Output the (x, y) coordinate of the center of the cell containing the given text.  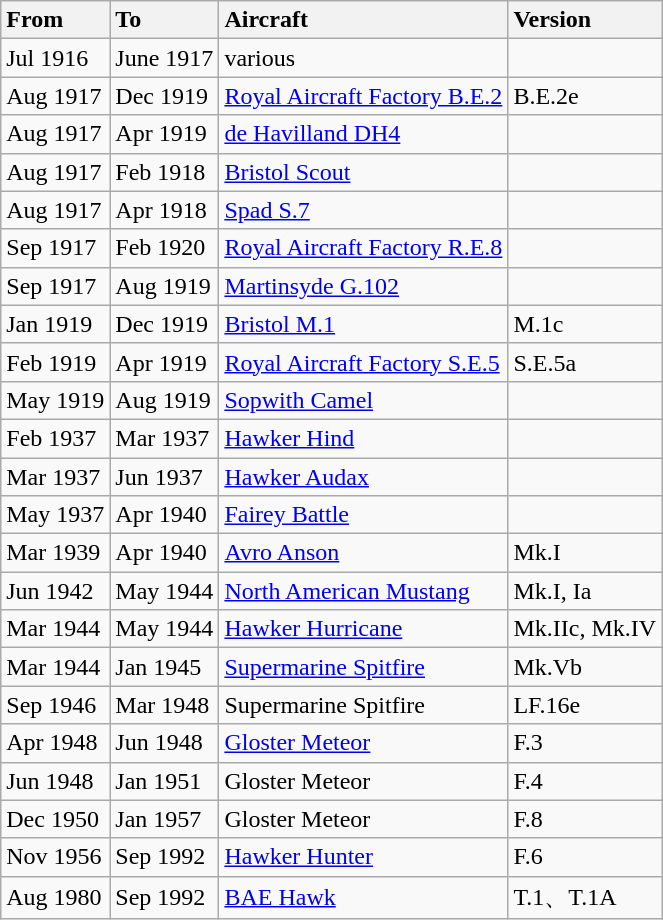
Dec 1950 (56, 819)
North American Mustang (364, 591)
Sep 1946 (56, 705)
Feb 1920 (164, 248)
Royal Aircraft Factory S.E.5 (364, 362)
June 1917 (164, 58)
To (164, 20)
LF.16e (585, 705)
Version (585, 20)
Aug 1980 (56, 898)
Apr 1948 (56, 743)
Avro Anson (364, 553)
Jan 1951 (164, 781)
Hawker Hurricane (364, 629)
Bristol M.1 (364, 324)
From (56, 20)
B.E.2e (585, 96)
Martinsyde G.102 (364, 286)
Jul 1916 (56, 58)
F.3 (585, 743)
Jan 1957 (164, 819)
May 1919 (56, 400)
BAE Hawk (364, 898)
Feb 1937 (56, 438)
F.4 (585, 781)
F.6 (585, 857)
Mk.I (585, 553)
Hawker Hind (364, 438)
Nov 1956 (56, 857)
Bristol Scout (364, 172)
Royal Aircraft Factory B.E.2 (364, 96)
Mar 1948 (164, 705)
Jan 1945 (164, 667)
Mk.IIc, Mk.IV (585, 629)
Fairey Battle (364, 515)
May 1937 (56, 515)
Mk.Vb (585, 667)
F.8 (585, 819)
Spad S.7 (364, 210)
various (364, 58)
Mar 1939 (56, 553)
Feb 1919 (56, 362)
Hawker Audax (364, 477)
Jun 1942 (56, 591)
Jan 1919 (56, 324)
Apr 1918 (164, 210)
Feb 1918 (164, 172)
Sopwith Camel (364, 400)
Aircraft (364, 20)
M.1c (585, 324)
Jun 1937 (164, 477)
Royal Aircraft Factory R.E.8 (364, 248)
Mk.I, Ia (585, 591)
Hawker Hunter (364, 857)
S.E.5a (585, 362)
de Havilland DH4 (364, 134)
T.1、T.1A (585, 898)
